Find where the given text appears and provide that cell's center as [x, y] coordinate. 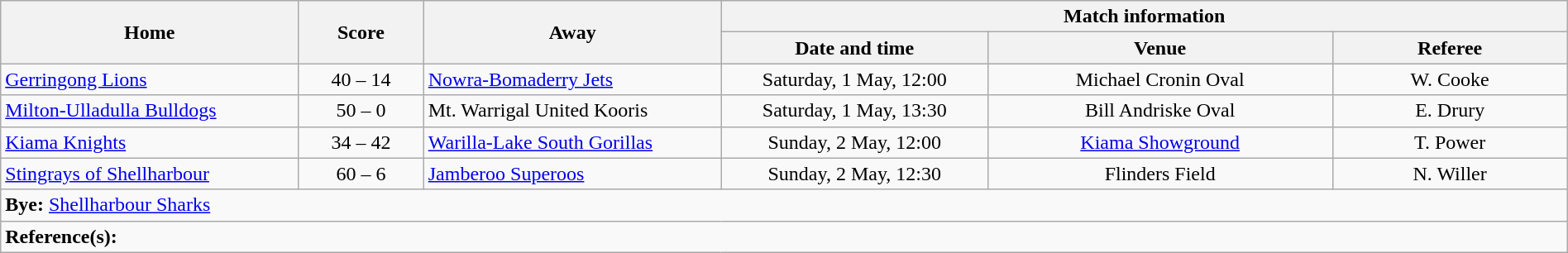
Sunday, 2 May, 12:30 [854, 174]
Milton-Ulladulla Bulldogs [150, 111]
Match information [1145, 17]
Flinders Field [1159, 174]
Kiama Showground [1159, 142]
Score [361, 32]
34 – 42 [361, 142]
Gerringong Lions [150, 79]
60 – 6 [361, 174]
N. Willer [1450, 174]
40 – 14 [361, 79]
Bye: Shellharbour Sharks [784, 205]
Stingrays of Shellharbour [150, 174]
Michael Cronin Oval [1159, 79]
Bill Andriske Oval [1159, 111]
Jamberoo Superoos [572, 174]
Home [150, 32]
Away [572, 32]
Sunday, 2 May, 12:00 [854, 142]
Saturday, 1 May, 13:30 [854, 111]
Kiama Knights [150, 142]
T. Power [1450, 142]
Reference(s): [784, 236]
Saturday, 1 May, 12:00 [854, 79]
Mt. Warrigal United Kooris [572, 111]
Venue [1159, 48]
W. Cooke [1450, 79]
Referee [1450, 48]
E. Drury [1450, 111]
Nowra-Bomaderry Jets [572, 79]
50 – 0 [361, 111]
Date and time [854, 48]
Warilla-Lake South Gorillas [572, 142]
